Pinpoint the cell where the given text exists, returning its [X, Y] midpoint coordinate. 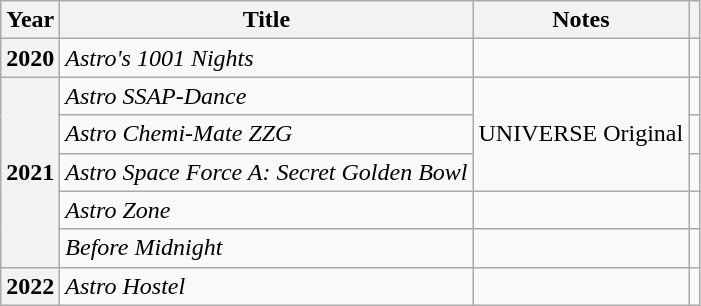
Astro Space Force A: Secret Golden Bowl [266, 172]
Title [266, 20]
Year [30, 20]
Notes [581, 20]
2022 [30, 286]
Astro SSAP-Dance [266, 96]
2021 [30, 172]
Astro Chemi-Mate ZZG [266, 134]
Astro's 1001 Nights [266, 58]
2020 [30, 58]
UNIVERSE Original [581, 134]
Astro Hostel [266, 286]
Astro Zone [266, 210]
Before Midnight [266, 248]
